Scan for the cell matching the given text and deliver its [X, Y] coordinate at center. 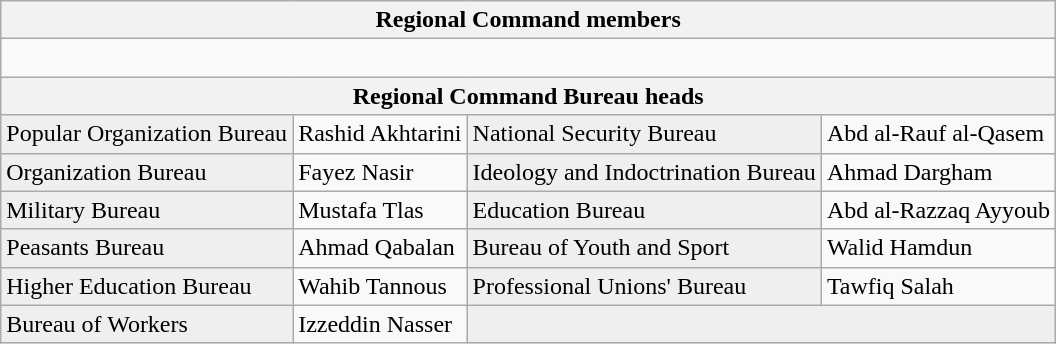
Ahmad Qabalan [380, 248]
Popular Organization Bureau [147, 134]
Organization Bureau [147, 172]
Ideology and Indoctrination Bureau [644, 172]
Wahib Tannous [380, 286]
Izzeddin Nasser [380, 324]
Military Bureau [147, 210]
Tawfiq Salah [938, 286]
Walid Hamdun [938, 248]
Ahmad Dargham [938, 172]
Fayez Nasir [380, 172]
Bureau of Workers [147, 324]
Regional Command members [528, 20]
Rashid Akhtarini [380, 134]
Higher Education Bureau [147, 286]
Education Bureau [644, 210]
Professional Unions' Bureau [644, 286]
Abd al-Razzaq Ayyoub [938, 210]
National Security Bureau [644, 134]
Regional Command Bureau heads [528, 96]
Peasants Bureau [147, 248]
Bureau of Youth and Sport [644, 248]
Abd al-Rauf al-Qasem [938, 134]
Mustafa Tlas [380, 210]
